Return [x, y] of the center of cell containing provided text 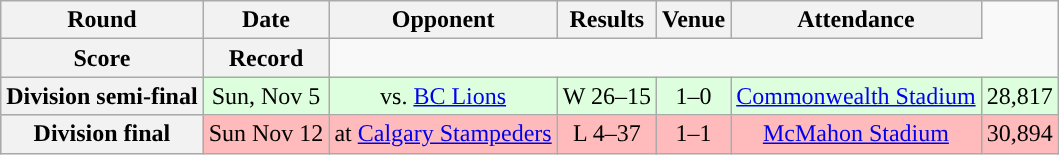
Round [102, 20]
Sun Nov 12 [266, 134]
Sun, Nov 5 [266, 96]
Date [266, 20]
Division final [102, 134]
Attendance [856, 20]
vs. BC Lions [443, 96]
L 4–37 [606, 134]
1–1 [694, 134]
Venue [694, 20]
Score [102, 58]
1–0 [694, 96]
28,817 [1020, 96]
W 26–15 [606, 96]
at Calgary Stampeders [443, 134]
30,894 [1020, 134]
McMahon Stadium [856, 134]
Division semi-final [102, 96]
Commonwealth Stadium [856, 96]
Results [606, 20]
Record [266, 58]
Opponent [443, 20]
